Provide the [x, y] coordinate of the cell's center where the given text is located.  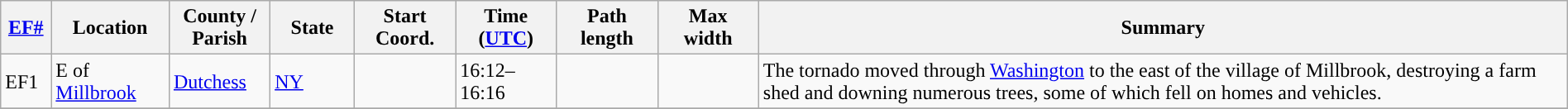
Location [111, 28]
State [313, 28]
County / Parish [219, 28]
Dutchess [219, 81]
EF# [26, 28]
Summary [1163, 28]
EF1 [26, 81]
Start Coord. [404, 28]
Max width [708, 28]
Path length [607, 28]
Time (UTC) [506, 28]
NY [313, 81]
E of Millbrook [111, 81]
16:12–16:16 [506, 81]
